Find where the given text appears and provide that cell's center as (X, Y) coordinate. 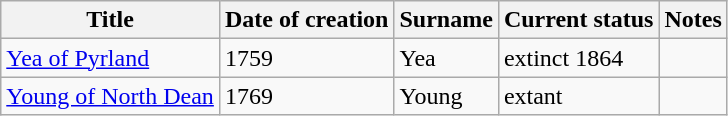
Surname (446, 20)
Date of creation (306, 20)
extinct 1864 (578, 58)
Yea of Pyrland (110, 58)
1769 (306, 96)
Young of North Dean (110, 96)
Current status (578, 20)
1759 (306, 58)
extant (578, 96)
Yea (446, 58)
Title (110, 20)
Young (446, 96)
Notes (693, 20)
